Return the (x, y) coordinate for the center point of the cell that contains the specified text.  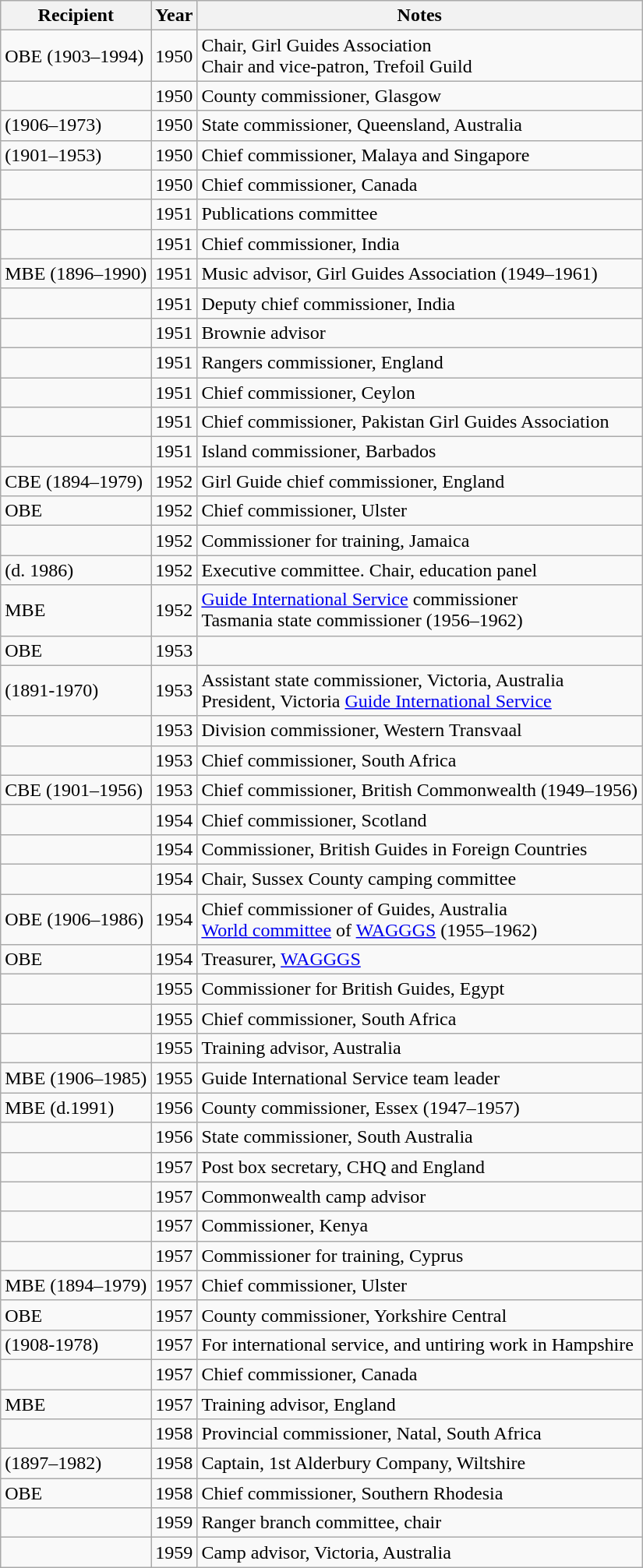
Guide International Service team leader (419, 1078)
Year (175, 16)
State commissioner, Queensland, Australia (419, 125)
(1891-1970) (76, 690)
(d. 1986) (76, 570)
County commissioner, Yorkshire Central (419, 1315)
MBE (1896–1990) (76, 273)
Provincial commissioner, Natal, South Africa (419, 1434)
State commissioner, South Australia (419, 1137)
For international service, and untiring work in Hampshire (419, 1344)
Commissioner for British Guides, Egypt (419, 989)
OBE (1906–1986) (76, 919)
Post box secretary, CHQ and England (419, 1167)
Camp advisor, Victoria, Australia (419, 1552)
Chief commissioner, Southern Rhodesia (419, 1493)
Assistant state commissioner, Victoria, AustraliaPresident, Victoria Guide International Service (419, 690)
MBE (1906–1985) (76, 1078)
Ranger branch committee, chair (419, 1523)
Chief commissioner, Malaya and Singapore (419, 155)
Division commissioner, Western Transvaal (419, 731)
CBE (1894–1979) (76, 481)
Publications committee (419, 214)
(1906–1973) (76, 125)
Brownie advisor (419, 333)
(1897–1982) (76, 1464)
Music advisor, Girl Guides Association (1949–1961) (419, 273)
Treasurer, WAGGGS (419, 960)
Commonwealth camp advisor (419, 1196)
Rangers commissioner, England (419, 362)
County commissioner, Glasgow (419, 96)
Training advisor, Australia (419, 1048)
Chief commissioner, Scotland (419, 819)
Chief commissioner, Ceylon (419, 392)
Island commissioner, Barbados (419, 452)
Commissioner for training, Jamaica (419, 541)
Training advisor, England (419, 1404)
CBE (1901–1956) (76, 790)
Captain, 1st Alderbury Company, Wiltshire (419, 1464)
Chief commissioner, Pakistan Girl Guides Association (419, 422)
Deputy chief commissioner, India (419, 303)
MBE (d.1991) (76, 1108)
Chief commissioner of Guides, AustraliaWorld committee of WAGGGS (1955–1962) (419, 919)
(1901–1953) (76, 155)
Executive committee. Chair, education panel (419, 570)
Commissioner for training, Cyprus (419, 1256)
OBE (1903–1994) (76, 56)
Guide International Service commissionerTasmania state commissioner (1956–1962) (419, 611)
Commissioner, Kenya (419, 1226)
County commissioner, Essex (1947–1957) (419, 1108)
(1908-1978) (76, 1344)
Chair, Sussex County camping committee (419, 879)
Chief commissioner, India (419, 244)
Notes (419, 16)
MBE (1894–1979) (76, 1285)
Commissioner, British Guides in Foreign Countries (419, 849)
Chair, Girl Guides AssociationChair and vice-patron, Trefoil Guild (419, 56)
Chief commissioner, British Commonwealth (1949–1956) (419, 790)
Recipient (76, 16)
Girl Guide chief commissioner, England (419, 481)
